Detect which cell encompasses the target text, then output its (X, Y) center coordinate. 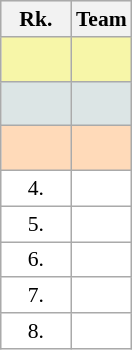
6. (36, 260)
Rk. (36, 19)
5. (36, 224)
8. (36, 331)
Team (102, 19)
4. (36, 189)
7. (36, 296)
